Search for the cell housing the specified text and yield its [x, y] center coordinate. 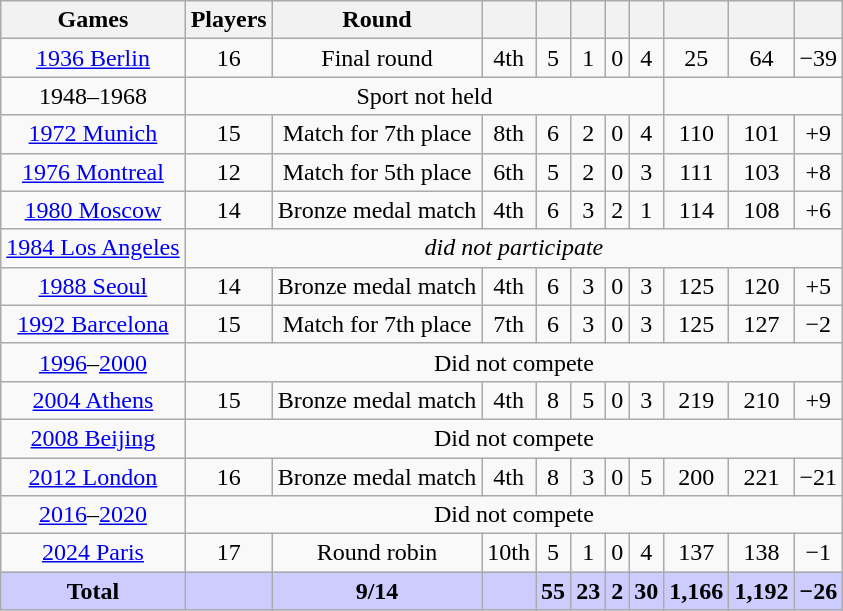
1936 Berlin [93, 58]
1980 Moscow [93, 210]
114 [696, 210]
Round [377, 20]
108 [762, 210]
110 [696, 134]
Match for 5th place [377, 172]
103 [762, 172]
6th [509, 172]
23 [588, 591]
1,166 [696, 591]
64 [762, 58]
2008 Beijing [93, 438]
1972 Munich [93, 134]
138 [762, 553]
30 [646, 591]
Players [228, 20]
111 [696, 172]
137 [696, 553]
25 [696, 58]
55 [554, 591]
210 [762, 400]
127 [762, 324]
1984 Los Angeles [93, 248]
1948–1968 [93, 96]
101 [762, 134]
−1 [818, 553]
Round robin [377, 553]
9/14 [377, 591]
1976 Montreal [93, 172]
1996–2000 [93, 362]
−26 [818, 591]
Games [93, 20]
10th [509, 553]
Total [93, 591]
+8 [818, 172]
−21 [818, 477]
120 [762, 286]
2012 London [93, 477]
7th [509, 324]
8th [509, 134]
17 [228, 553]
Sport not held [424, 96]
+5 [818, 286]
did not participate [514, 248]
1988 Seoul [93, 286]
1992 Barcelona [93, 324]
200 [696, 477]
−39 [818, 58]
+6 [818, 210]
1,192 [762, 591]
2016–2020 [93, 515]
219 [696, 400]
−2 [818, 324]
Final round [377, 58]
2024 Paris [93, 553]
221 [762, 477]
12 [228, 172]
2004 Athens [93, 400]
